Capture the cell that displays the provided text and extract its (x, y) central coordinate. 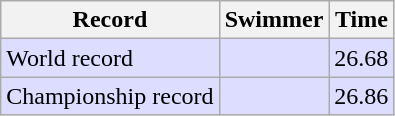
Swimmer (274, 20)
Championship record (110, 96)
26.86 (362, 96)
Time (362, 20)
26.68 (362, 58)
Record (110, 20)
World record (110, 58)
